For the text-containing cell, return its midpoint in (x, y) coordinate format. 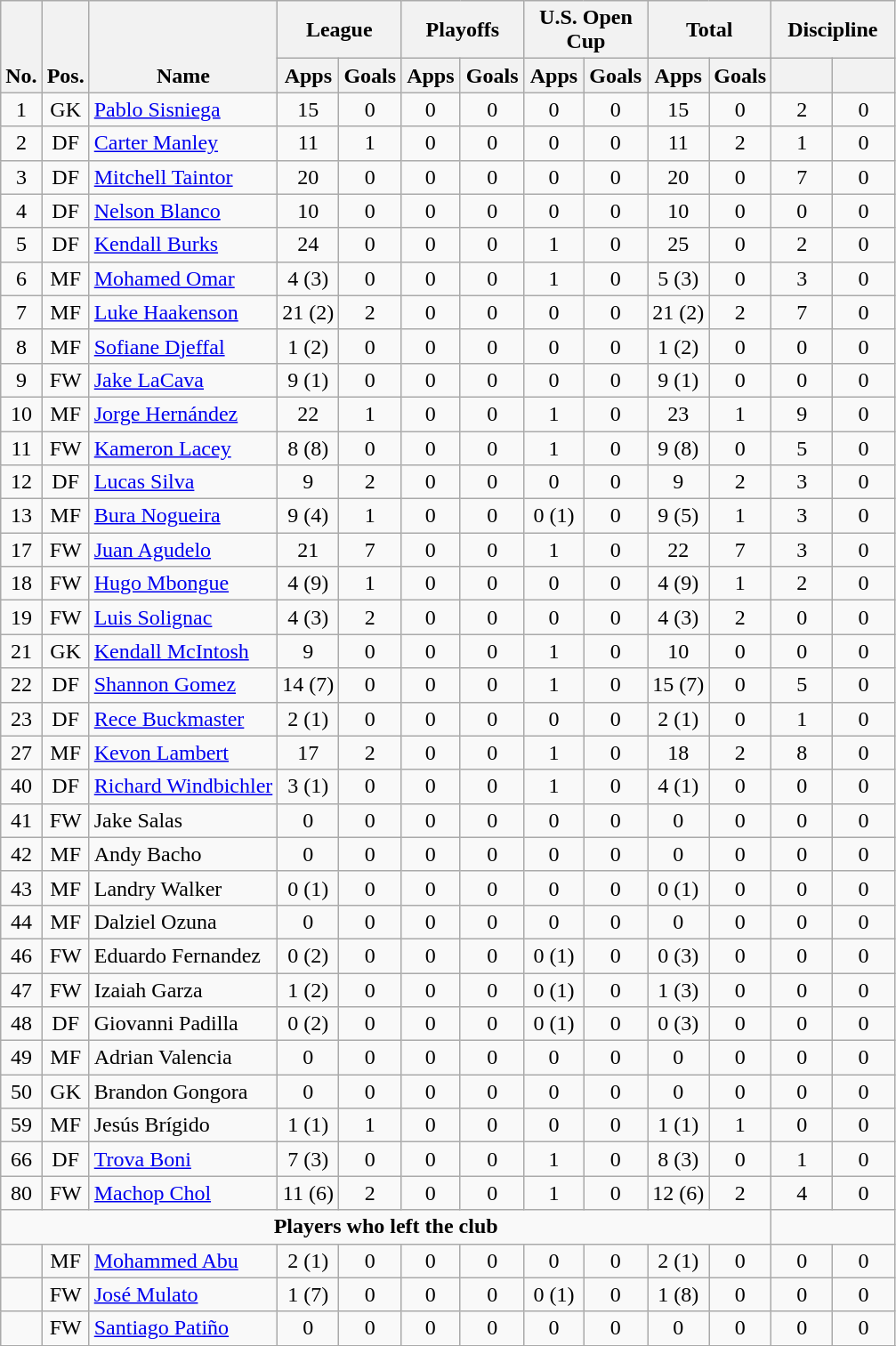
Jesús Brígido (183, 1125)
Giovanni Padilla (183, 1024)
Jake Salas (183, 820)
Bura Nogueira (183, 516)
No. (21, 46)
13 (21, 516)
Kevon Lambert (183, 753)
3 (1) (308, 786)
Mitchell Taintor (183, 177)
11 (6) (308, 1193)
Hugo Mbongue (183, 584)
59 (21, 1125)
Kendall Burks (183, 245)
Luke Haakenson (183, 312)
14 (7) (308, 685)
19 (21, 617)
Kameron Lacey (183, 447)
1 (8) (678, 1294)
Shannon Gomez (183, 685)
47 (21, 990)
8 (8) (308, 447)
66 (21, 1159)
Izaiah Garza (183, 990)
25 (678, 245)
Carter Manley (183, 143)
27 (21, 753)
6 (21, 278)
12 (6) (678, 1193)
9 (5) (678, 516)
Richard Windbichler (183, 786)
43 (21, 888)
Mohammed Abu (183, 1261)
5 (3) (678, 278)
42 (21, 854)
Machop Chol (183, 1193)
9 (8) (678, 447)
50 (21, 1092)
4 (1) (678, 786)
24 (308, 245)
Landry Walker (183, 888)
15 (7) (678, 685)
Players who left the club (386, 1227)
Juan Agudelo (183, 550)
Sofiane Djeffal (183, 346)
Jorge Hernández (183, 414)
41 (21, 820)
Lucas Silva (183, 482)
Jake LaCava (183, 380)
Santiago Patiño (183, 1328)
40 (21, 786)
1 (3) (678, 990)
Rece Buckmaster (183, 719)
Nelson Blanco (183, 211)
44 (21, 922)
Pos. (66, 46)
7 (3) (308, 1159)
8 (3) (678, 1159)
46 (21, 955)
Mohamed Omar (183, 278)
49 (21, 1058)
80 (21, 1193)
1 (7) (308, 1294)
Pablo Sisniega (183, 109)
Trova Boni (183, 1159)
José Mulato (183, 1294)
League (340, 30)
48 (21, 1024)
Dalziel Ozuna (183, 922)
Kendall McIntosh (183, 651)
12 (21, 482)
Total (710, 30)
U.S. Open Cup (585, 30)
Playoffs (463, 30)
Eduardo Fernandez (183, 955)
Adrian Valencia (183, 1058)
Luis Solignac (183, 617)
9 (4) (308, 516)
Discipline (833, 30)
Brandon Gongora (183, 1092)
Name (183, 46)
Andy Bacho (183, 854)
